For the text-containing cell, return its midpoint in [x, y] coordinate format. 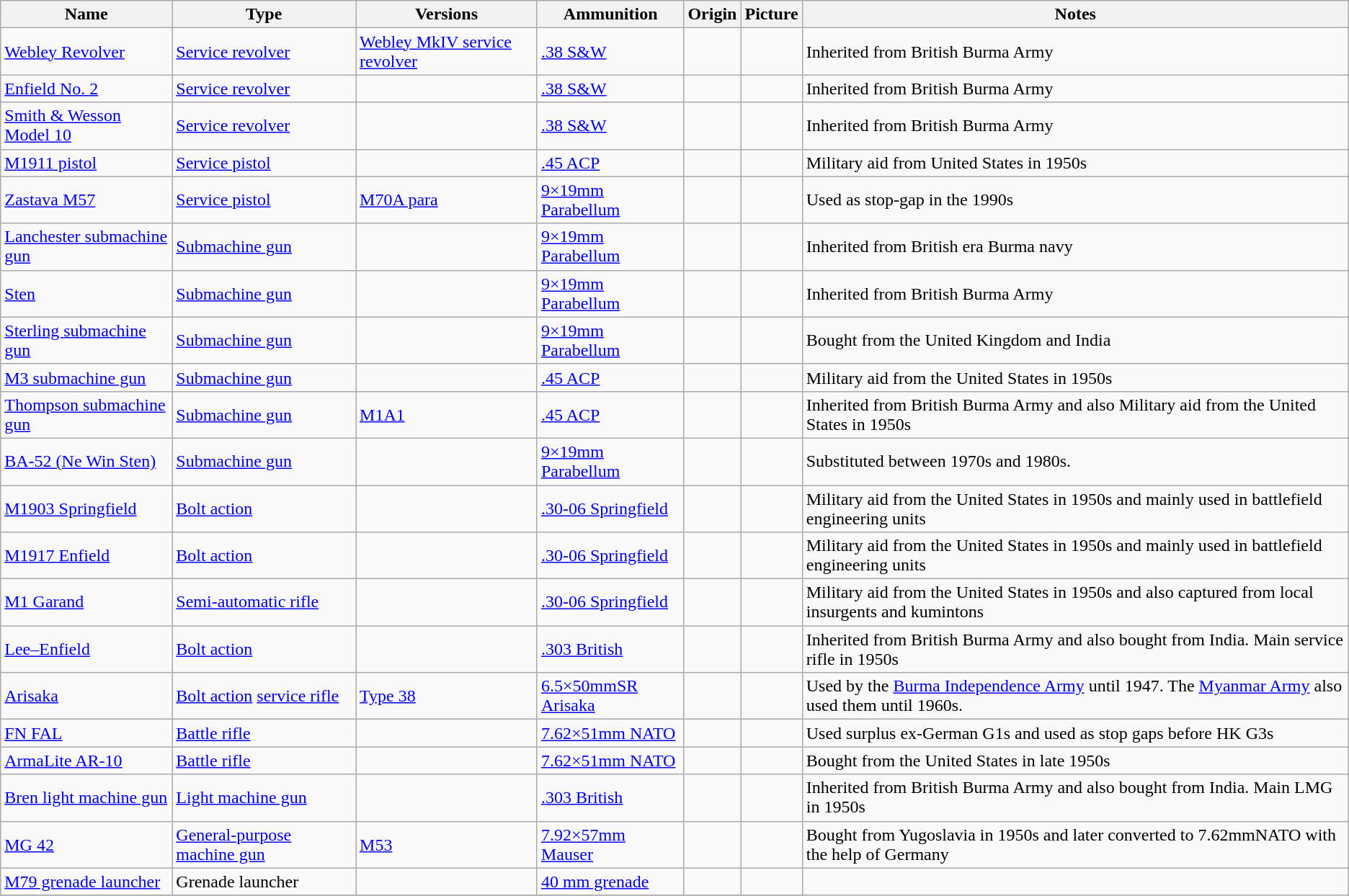
Bought from Yugoslavia in 1950s and later converted to 7.62mmNATO with the help of Germany [1075, 844]
Military aid from the United States in 1950s [1075, 377]
Ammunition [610, 14]
Bren light machine gun [86, 798]
6.5×50mmSR Arisaka [610, 696]
M1 Garand [86, 602]
FN FAL [86, 733]
Origin [712, 14]
Inherited from British Burma Army and also bought from India. Main service rifle in 1950s [1075, 650]
MG 42 [86, 844]
Type [264, 14]
Sterling submachine gun [86, 340]
Thompson submachine gun [86, 415]
Inherited from British Burma Army and also Military aid from the United States in 1950s [1075, 415]
M1911 pistol [86, 163]
M1917 Enfield [86, 556]
Used as stop-gap in the 1990s [1075, 200]
Light machine gun [264, 798]
Picture [771, 14]
Versions [447, 14]
Webley Revolver [86, 52]
Substituted between 1970s and 1980s. [1075, 461]
Bought from the United Kingdom and India [1075, 340]
M70A para [447, 200]
Military aid from the United States in 1950s and also captured from local insurgents and kumintons [1075, 602]
Military aid from United States in 1950s [1075, 163]
Smith & Wesson Model 10 [86, 125]
Lee–Enfield [86, 650]
Used by the Burma Independence Army until 1947. The Myanmar Army also used them until 1960s. [1075, 696]
Name [86, 14]
Bought from the United States in late 1950s [1075, 761]
M79 grenade launcher [86, 882]
BA-52 (Ne Win Sten) [86, 461]
Grenade launcher [264, 882]
Arisaka [86, 696]
Lanchester submachine gun [86, 246]
M1A1 [447, 415]
General-purpose machine gun [264, 844]
Zastava M57 [86, 200]
ArmaLite AR-10 [86, 761]
Type 38 [447, 696]
Enfield No. 2 [86, 89]
Bolt action service rifle [264, 696]
Semi-automatic rifle [264, 602]
M53 [447, 844]
Used surplus ex-German G1s and used as stop gaps before HK G3s [1075, 733]
Inherited from British Burma Army and also bought from India. Main LMG in 1950s [1075, 798]
Webley MkIV service revolver [447, 52]
M1903 Springfield [86, 509]
Sten [86, 294]
Inherited from British era Burma navy [1075, 246]
M3 submachine gun [86, 377]
7.92×57mm Mauser [610, 844]
40 mm grenade [610, 882]
Notes [1075, 14]
